Extract the (x, y) coordinate from the center of the cell holding the provided text.  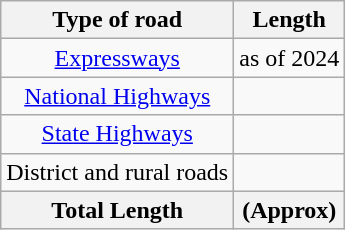
Total Length (118, 210)
Expressways (118, 58)
Length (290, 20)
Type of road (118, 20)
National Highways (118, 96)
as of 2024 (290, 58)
(Approx) (290, 210)
District and rural roads (118, 172)
State Highways (118, 134)
